For the text-containing cell, return its midpoint in (X, Y) coordinate format. 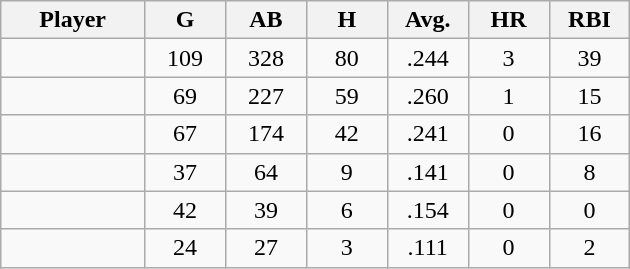
15 (590, 96)
.241 (428, 134)
8 (590, 172)
16 (590, 134)
Avg. (428, 20)
.111 (428, 248)
AB (266, 20)
37 (186, 172)
80 (346, 58)
64 (266, 172)
G (186, 20)
.154 (428, 210)
24 (186, 248)
1 (508, 96)
2 (590, 248)
.244 (428, 58)
Player (73, 20)
27 (266, 248)
67 (186, 134)
6 (346, 210)
109 (186, 58)
59 (346, 96)
HR (508, 20)
174 (266, 134)
328 (266, 58)
9 (346, 172)
RBI (590, 20)
.260 (428, 96)
227 (266, 96)
.141 (428, 172)
69 (186, 96)
H (346, 20)
